Pinpoint the cell where the given text exists, returning its [x, y] midpoint coordinate. 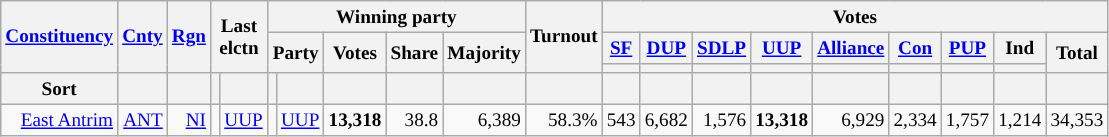
Rgn [188, 37]
Cnty [143, 37]
Alliance [851, 48]
East Antrim [60, 121]
543 [621, 121]
Constituency [60, 37]
1,214 [1020, 121]
DUP [666, 48]
Lastelctn [240, 37]
6,682 [666, 121]
SF [621, 48]
6,929 [851, 121]
Total [1077, 52]
NI [188, 121]
58.3% [564, 121]
Sort [60, 89]
Con [915, 48]
Winning party [396, 17]
2,334 [915, 121]
34,353 [1077, 121]
PUP [967, 48]
1,576 [721, 121]
Share [414, 52]
Party [296, 52]
Majority [484, 52]
Turnout [564, 37]
38.8 [414, 121]
6,389 [484, 121]
Ind [1020, 48]
ANT [143, 121]
SDLP [721, 48]
1,757 [967, 121]
